Capture the cell that displays the provided text and extract its (x, y) central coordinate. 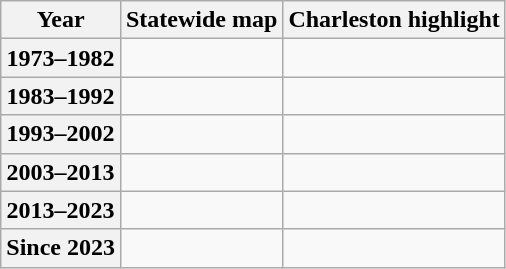
1983–1992 (61, 96)
1973–1982 (61, 58)
Charleston highlight (394, 20)
Year (61, 20)
2003–2013 (61, 172)
Since 2023 (61, 248)
2013–2023 (61, 210)
Statewide map (201, 20)
1993–2002 (61, 134)
